Return the (X, Y) coordinate for the center point of the cell that contains the specified text.  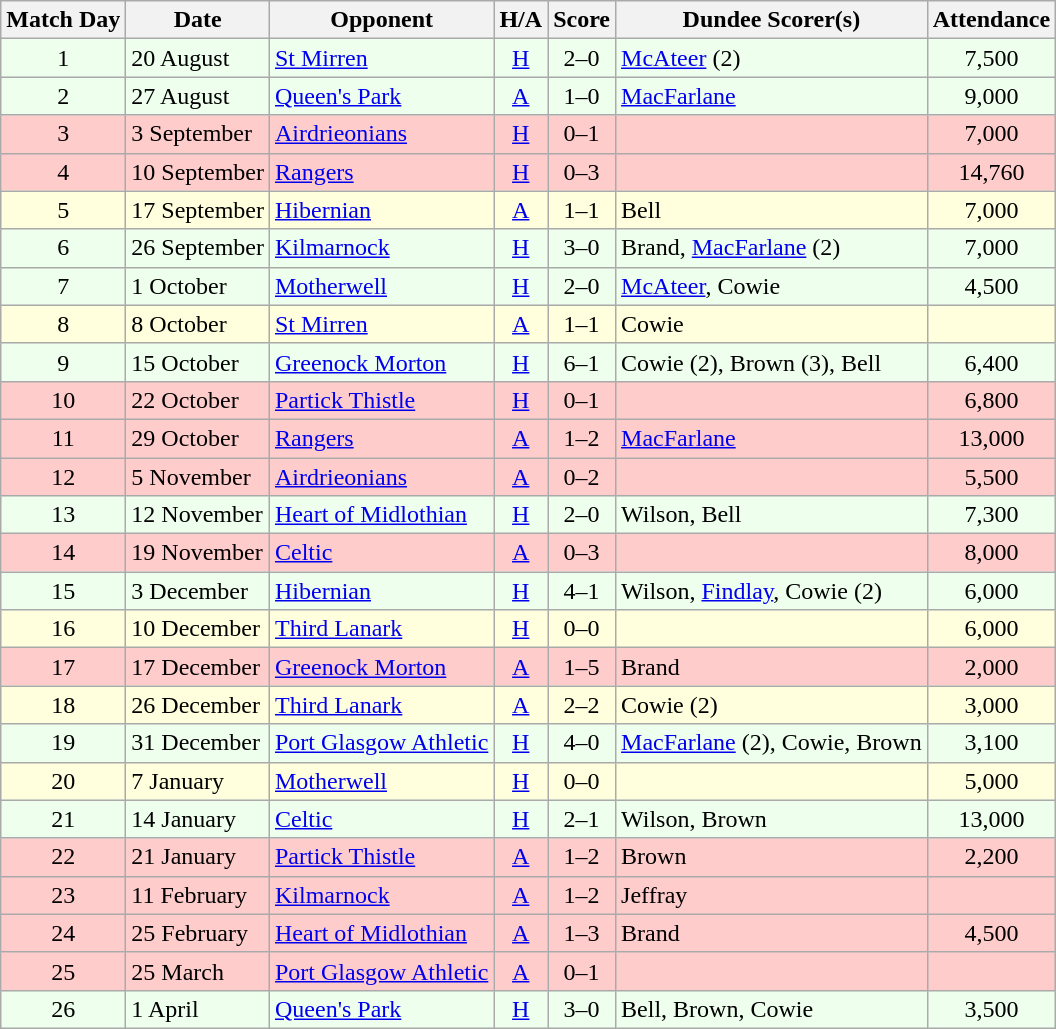
1–5 (582, 667)
3,100 (991, 743)
20 (64, 781)
12 November (198, 515)
10 (64, 400)
0–2 (582, 477)
26 September (198, 248)
McAteer (2) (772, 58)
29 October (198, 438)
14,760 (991, 172)
1 October (198, 286)
Date (198, 20)
7 January (198, 781)
Bell (772, 210)
2,000 (991, 667)
5 (64, 210)
4–1 (582, 591)
2–2 (582, 705)
2–1 (582, 819)
6,800 (991, 400)
15 (64, 591)
2,200 (991, 857)
17 September (198, 210)
5,500 (991, 477)
19 (64, 743)
22 (64, 857)
Brand, MacFarlane (2) (772, 248)
16 (64, 629)
25 February (198, 933)
2 (64, 96)
13 (64, 515)
Wilson, Bell (772, 515)
8,000 (991, 553)
7,300 (991, 515)
3 (64, 134)
6–1 (582, 362)
26 (64, 1009)
9,000 (991, 96)
Bell, Brown, Cowie (772, 1009)
17 December (198, 667)
7,500 (991, 58)
4–0 (582, 743)
Opponent (381, 20)
6 (64, 248)
H/A (521, 20)
Cowie (2) (772, 705)
8 (64, 324)
MacFarlane (2), Cowie, Brown (772, 743)
Score (582, 20)
McAteer, Cowie (772, 286)
Cowie (772, 324)
19 November (198, 553)
10 September (198, 172)
21 January (198, 857)
11 February (198, 895)
23 (64, 895)
3,500 (991, 1009)
1 (64, 58)
14 January (198, 819)
Jeffray (772, 895)
6,400 (991, 362)
22 October (198, 400)
21 (64, 819)
18 (64, 705)
Wilson, Brown (772, 819)
25 (64, 971)
20 August (198, 58)
27 August (198, 96)
10 December (198, 629)
9 (64, 362)
3 December (198, 591)
5 November (198, 477)
31 December (198, 743)
Brown (772, 857)
4 (64, 172)
17 (64, 667)
Dundee Scorer(s) (772, 20)
11 (64, 438)
15 October (198, 362)
25 March (198, 971)
3 September (198, 134)
Match Day (64, 20)
24 (64, 933)
12 (64, 477)
Wilson, Findlay, Cowie (2) (772, 591)
Attendance (991, 20)
26 December (198, 705)
14 (64, 553)
Cowie (2), Brown (3), Bell (772, 362)
1 April (198, 1009)
8 October (198, 324)
3,000 (991, 705)
1–0 (582, 96)
5,000 (991, 781)
1–3 (582, 933)
7 (64, 286)
